Capture the cell that displays the provided text and extract its (x, y) central coordinate. 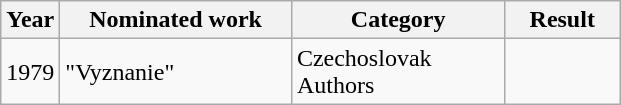
Year (30, 20)
1979 (30, 72)
"Vyznanie" (176, 72)
Result (562, 20)
Category (398, 20)
Nominated work (176, 20)
Czechoslovak Authors (398, 72)
